Scan for the cell matching the given text and deliver its [x, y] coordinate at center. 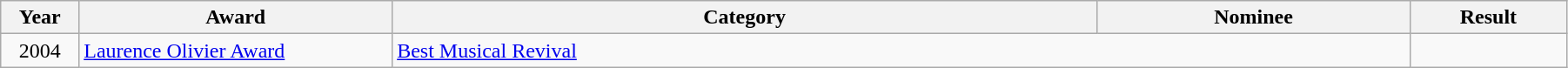
Result [1488, 17]
Category [745, 17]
Laurence Olivier Award [236, 51]
Award [236, 17]
Best Musical Revival [901, 51]
Nominee [1254, 17]
2004 [40, 51]
Year [40, 17]
